From the cell containing the given text, extract its center point as (X, Y) coordinate. 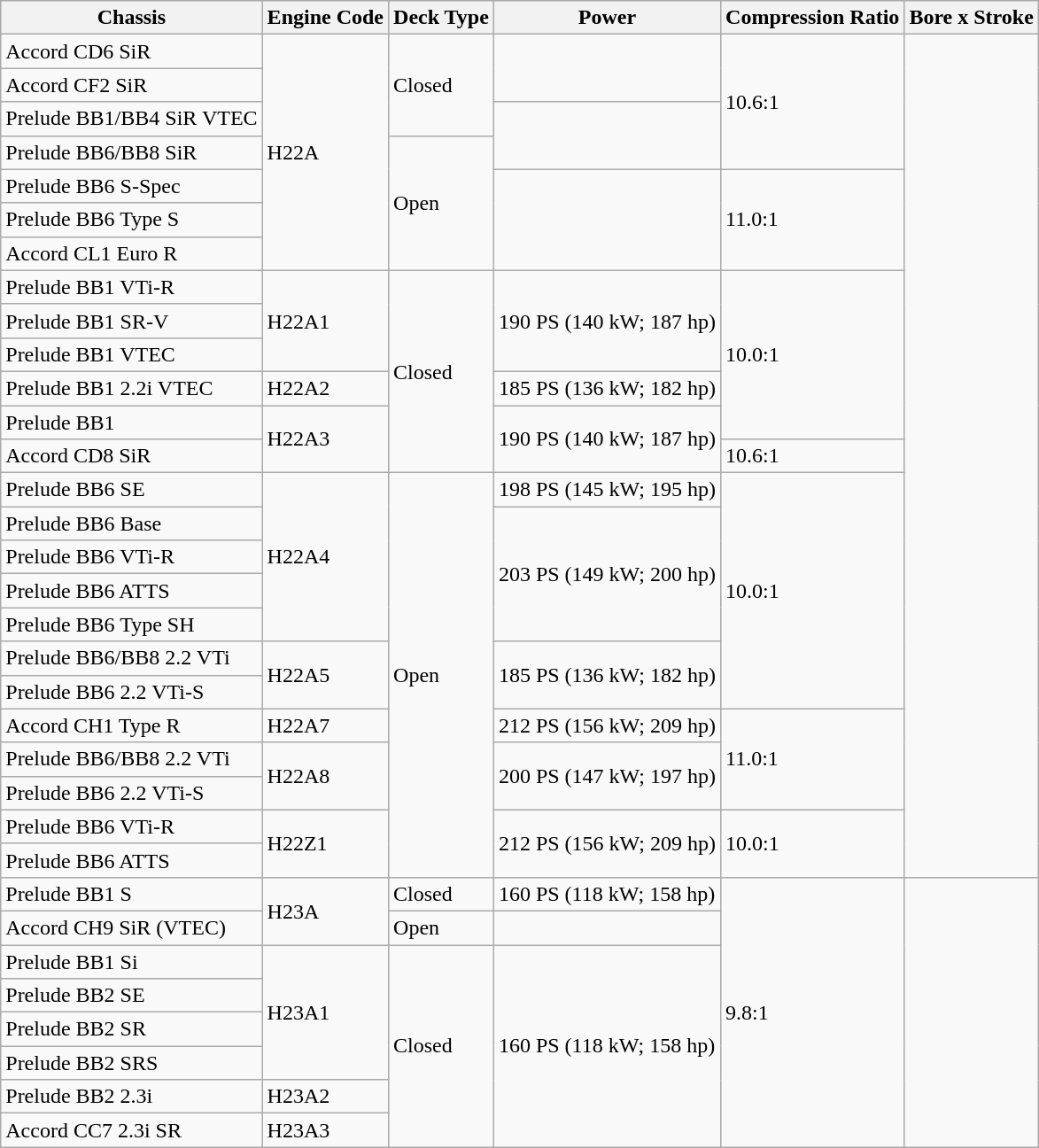
200 PS (147 kW; 197 hp) (607, 776)
Accord CL1 Euro R (131, 253)
H23A1 (325, 1012)
Prelude BB1 (131, 423)
Accord CF2 SiR (131, 85)
Accord CH1 Type R (131, 725)
H22A (325, 152)
H23A3 (325, 1130)
H23A2 (325, 1097)
Prelude BB6 SE (131, 490)
Prelude BB6/BB8 SiR (131, 152)
H22A7 (325, 725)
198 PS (145 kW; 195 hp) (607, 490)
H22A5 (325, 675)
Compression Ratio (813, 18)
Accord CC7 2.3i SR (131, 1130)
Prelude BB1 S (131, 894)
H22A8 (325, 776)
Prelude BB6 S-Spec (131, 186)
Prelude BB1 VTi-R (131, 287)
H22A1 (325, 321)
H22Z1 (325, 843)
Prelude BB2 SE (131, 996)
Engine Code (325, 18)
Prelude BB6 Type SH (131, 624)
Power (607, 18)
Prelude BB6 Type S (131, 220)
Prelude BB6 Base (131, 524)
H23A (325, 911)
Chassis (131, 18)
Prelude BB2 SRS (131, 1063)
H22A2 (325, 388)
Accord CH9 SiR (VTEC) (131, 927)
Accord CD6 SiR (131, 51)
Prelude BB2 SR (131, 1029)
Prelude BB1 VTEC (131, 354)
Prelude BB1/BB4 SiR VTEC (131, 119)
Prelude BB1 SR-V (131, 321)
203 PS (149 kW; 200 hp) (607, 574)
Prelude BB2 2.3i (131, 1097)
Accord CD8 SiR (131, 456)
H22A3 (325, 439)
H22A4 (325, 557)
9.8:1 (813, 1012)
Deck Type (441, 18)
Prelude BB1 Si (131, 961)
Prelude BB1 2.2i VTEC (131, 388)
Bore x Stroke (972, 18)
